Capture the cell that displays the provided text and extract its [X, Y] central coordinate. 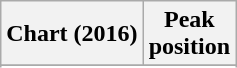
Peakposition [189, 34]
Chart (2016) [72, 34]
